Scan for the cell matching the given text and deliver its (x, y) coordinate at center. 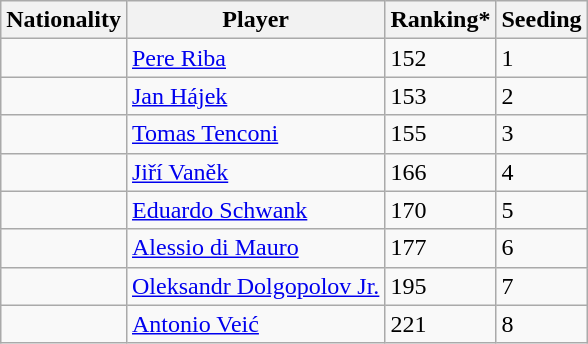
Nationality (64, 20)
2 (542, 96)
Ranking* (440, 20)
1 (542, 58)
170 (440, 210)
Alessio di Mauro (255, 248)
3 (542, 134)
Antonio Veić (255, 324)
Tomas Tenconi (255, 134)
153 (440, 96)
5 (542, 210)
6 (542, 248)
155 (440, 134)
Pere Riba (255, 58)
Jan Hájek (255, 96)
166 (440, 172)
7 (542, 286)
Jiří Vaněk (255, 172)
221 (440, 324)
4 (542, 172)
8 (542, 324)
Eduardo Schwank (255, 210)
177 (440, 248)
Seeding (542, 20)
152 (440, 58)
Oleksandr Dolgopolov Jr. (255, 286)
195 (440, 286)
Player (255, 20)
